Search for the cell housing the specified text and yield its (X, Y) center coordinate. 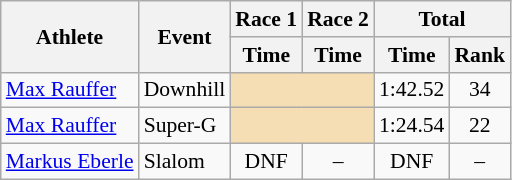
Downhill (185, 90)
Rank (480, 55)
Total (442, 19)
Athlete (70, 36)
22 (480, 126)
Super-G (185, 126)
Slalom (185, 162)
Race 2 (338, 19)
34 (480, 90)
Markus Eberle (70, 162)
Race 1 (266, 19)
Event (185, 36)
1:42.52 (412, 90)
1:24.54 (412, 126)
